Output the [x, y] coordinate of the center of the cell containing the given text.  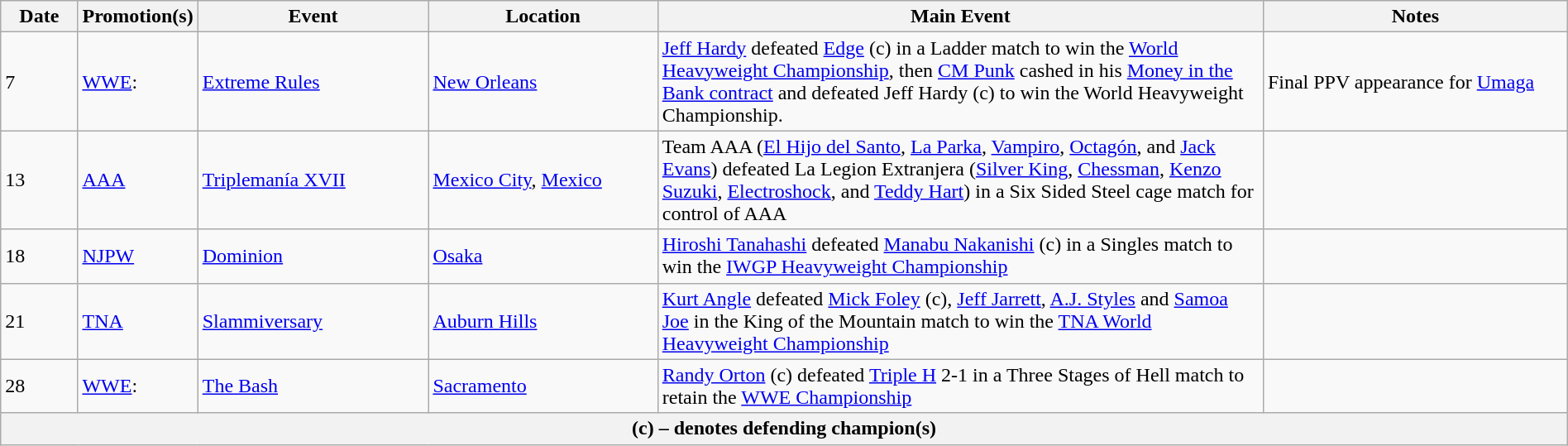
Auburn Hills [543, 321]
Sacramento [543, 386]
Hiroshi Tanahashi defeated Manabu Nakanishi (c) in a Singles match to win the IWGP Heavyweight Championship [960, 257]
New Orleans [543, 81]
28 [40, 386]
Mexico City, Mexico [543, 180]
Extreme Rules [313, 81]
13 [40, 180]
TNA [137, 321]
Triplemanía XVII [313, 180]
Notes [1415, 17]
The Bash [313, 386]
Promotion(s) [137, 17]
Randy Orton (c) defeated Triple H 2-1 in a Three Stages of Hell match to retain the WWE Championship [960, 386]
(c) – denotes defending champion(s) [784, 429]
Event [313, 17]
AAA [137, 180]
Dominion [313, 257]
Location [543, 17]
18 [40, 257]
Osaka [543, 257]
Date [40, 17]
Slammiversary [313, 321]
NJPW [137, 257]
Main Event [960, 17]
21 [40, 321]
7 [40, 81]
Final PPV appearance for Umaga [1415, 81]
